For the text-containing cell, return its midpoint in [x, y] coordinate format. 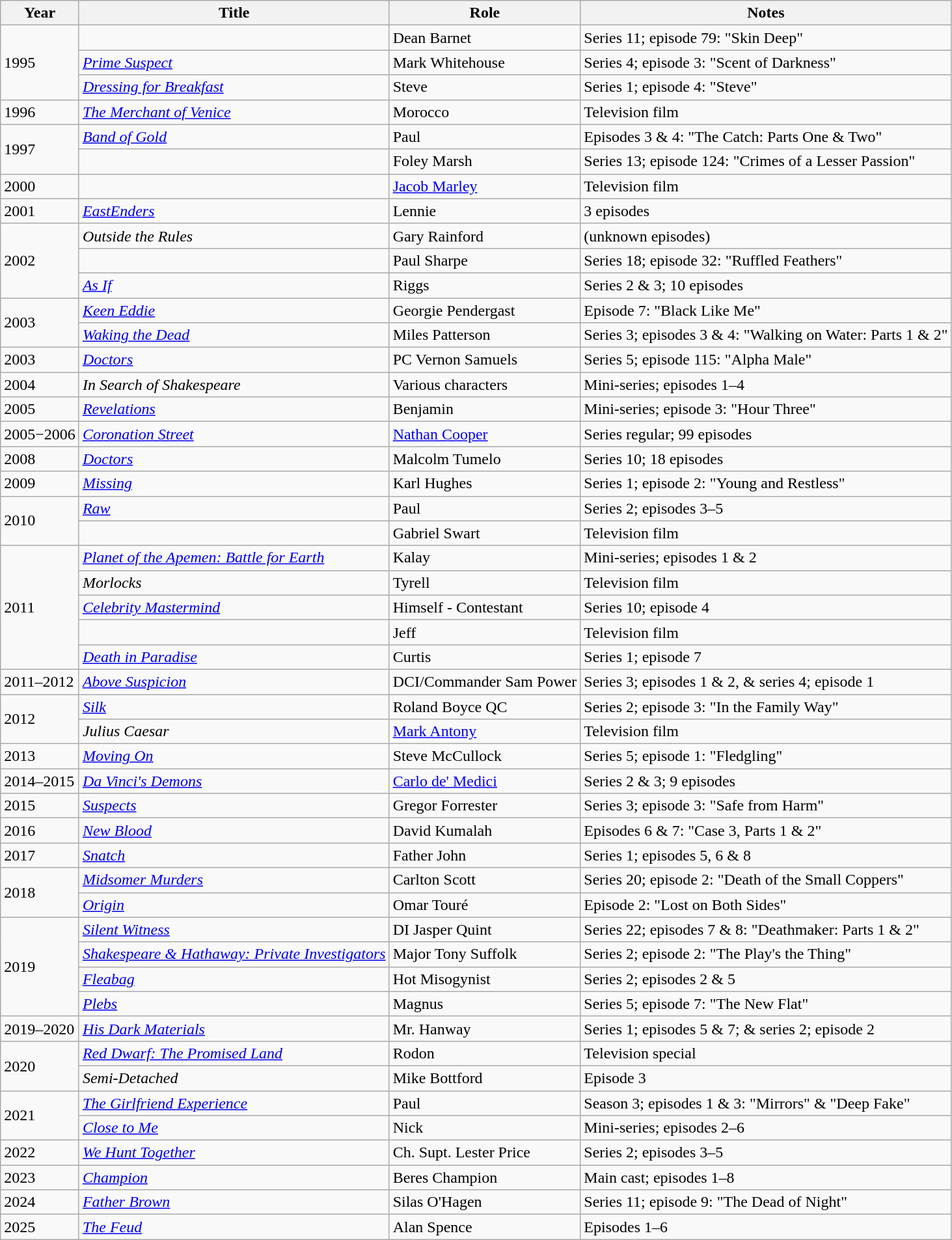
2021 [40, 1116]
Series 5; episode 115: "Alpha Male" [766, 360]
(unknown episodes) [766, 236]
Hot Misogynist [485, 979]
Series 20; episode 2: "Death of the Small Coppers" [766, 880]
Suspects [234, 806]
2005−2006 [40, 434]
Moving On [234, 756]
Origin [234, 905]
Series 1; episode 7 [766, 657]
2015 [40, 806]
Series 4; episode 3: "Scent of Darkness" [766, 62]
Gregor Forrester [485, 806]
2020 [40, 1066]
Episodes 6 & 7: "Case 3, Parts 1 & 2" [766, 831]
2013 [40, 756]
Steve McCullock [485, 756]
Paul Sharpe [485, 260]
2017 [40, 855]
Waking the Dead [234, 335]
Various characters [485, 385]
Mini-series; episodes 1–4 [766, 385]
Jeff [485, 632]
Gabriel Swart [485, 533]
2000 [40, 186]
2008 [40, 459]
Riggs [485, 285]
Mini-series; episodes 2–6 [766, 1128]
DI Jasper Quint [485, 930]
Episode 2: "Lost on Both Sides" [766, 905]
Magnus [485, 1004]
Notes [766, 13]
2004 [40, 385]
Mike Bottford [485, 1078]
Series 1; episodes 5 & 7; & series 2; episode 2 [766, 1028]
2025 [40, 1227]
Red Dwarf: The Promised Land [234, 1053]
Silk [234, 706]
In Search of Shakespeare [234, 385]
2010 [40, 521]
Role [485, 13]
Plebs [234, 1004]
Champion [234, 1178]
Series 3; episodes 3 & 4: "Walking on Water: Parts 1 & 2" [766, 335]
Malcolm Tumelo [485, 459]
Revelations [234, 409]
His Dark Materials [234, 1028]
New Blood [234, 831]
2011–2012 [40, 682]
Carlton Scott [485, 880]
The Merchant of Venice [234, 112]
Kalay [485, 558]
Mr. Hanway [485, 1028]
Prime Suspect [234, 62]
Series 1; episodes 5, 6 & 8 [766, 855]
Silent Witness [234, 930]
Episodes 1–6 [766, 1227]
Mark Whitehouse [485, 62]
3 episodes [766, 211]
Series 5; episode 1: "Fledgling" [766, 756]
Alan Spence [485, 1227]
Episodes 3 & 4: "The Catch: Parts One & Two" [766, 137]
Morocco [485, 112]
As If [234, 285]
Rodon [485, 1053]
EastEnders [234, 211]
Series 10; 18 episodes [766, 459]
Major Tony Suffolk [485, 954]
2009 [40, 484]
Series 2; episode 3: "In the Family Way" [766, 706]
Series 2; episode 2: "The Play's the Thing" [766, 954]
Da Vinci's Demons [234, 781]
Mini-series; episodes 1 & 2 [766, 558]
Series 11; episode 79: "Skin Deep" [766, 38]
Series 1; episode 2: "Young and Restless" [766, 484]
Raw [234, 508]
Series 3; episodes 1 & 2, & series 4; episode 1 [766, 682]
Series 2 & 3; 9 episodes [766, 781]
Series 3; episode 3: "Safe from Harm" [766, 806]
Nick [485, 1128]
Series 22; episodes 7 & 8: "Deathmaker: Parts 1 & 2" [766, 930]
2011 [40, 607]
Georgie Pendergast [485, 310]
2014–2015 [40, 781]
Series 11; episode 9: "The Dead of Night" [766, 1202]
Fleabag [234, 979]
David Kumalah [485, 831]
Mini-series; episode 3: "Hour Three" [766, 409]
We Hunt Together [234, 1153]
2002 [40, 260]
PC Vernon Samuels [485, 360]
2018 [40, 892]
2023 [40, 1178]
Year [40, 13]
Death in Paradise [234, 657]
Episode 3 [766, 1078]
Season 3; episodes 1 & 3: "Mirrors" & "Deep Fake" [766, 1103]
2022 [40, 1153]
Snatch [234, 855]
Outside the Rules [234, 236]
Tyrell [485, 583]
Carlo de' Medici [485, 781]
Father John [485, 855]
Benjamin [485, 409]
Coronation Street [234, 434]
Morlocks [234, 583]
Series 13; episode 124: "Crimes of a Lesser Passion" [766, 161]
2001 [40, 211]
2016 [40, 831]
Nathan Cooper [485, 434]
Roland Boyce QC [485, 706]
Semi-Detached [234, 1078]
Dressing for Breakfast [234, 87]
Shakespeare & Hathaway: Private Investigators [234, 954]
Series 2 & 3; 10 episodes [766, 285]
Gary Rainford [485, 236]
Series regular; 99 episodes [766, 434]
Omar Touré [485, 905]
2019 [40, 967]
Band of Gold [234, 137]
2012 [40, 719]
Miles Patterson [485, 335]
1997 [40, 149]
The Girlfriend Experience [234, 1103]
Father Brown [234, 1202]
Lennie [485, 211]
The Feud [234, 1227]
Series 10; episode 4 [766, 607]
Main cast; episodes 1–8 [766, 1178]
Series 2; episodes 2 & 5 [766, 979]
Foley Marsh [485, 161]
Title [234, 13]
Television special [766, 1053]
Planet of the Apemen: Battle for Earth [234, 558]
Midsomer Murders [234, 880]
Above Suspicion [234, 682]
2005 [40, 409]
Celebrity Mastermind [234, 607]
Karl Hughes [485, 484]
Ch. Supt. Lester Price [485, 1153]
Himself - Contestant [485, 607]
1995 [40, 62]
Jacob Marley [485, 186]
2024 [40, 1202]
1996 [40, 112]
Missing [234, 484]
Episode 7: "Black Like Me" [766, 310]
Beres Champion [485, 1178]
Series 5; episode 7: "The New Flat" [766, 1004]
Curtis [485, 657]
Steve [485, 87]
Dean Barnet [485, 38]
Series 18; episode 32: "Ruffled Feathers" [766, 260]
Silas O'Hagen [485, 1202]
Mark Antony [485, 732]
Julius Caesar [234, 732]
Keen Eddie [234, 310]
Close to Me [234, 1128]
Series 1; episode 4: "Steve" [766, 87]
2019–2020 [40, 1028]
DCI/Commander Sam Power [485, 682]
